Identify which cell holds the provided text, then report its (x, y) central coordinate. 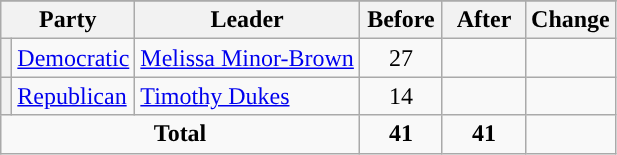
Leader (248, 20)
Party (68, 20)
Before (400, 20)
Republican (74, 96)
Total (180, 134)
Timothy Dukes (248, 96)
Change (571, 20)
Melissa Minor-Brown (248, 58)
After (484, 20)
Democratic (74, 58)
27 (400, 58)
14 (400, 96)
